Detect which cell encompasses the target text, then output its [X, Y] center coordinate. 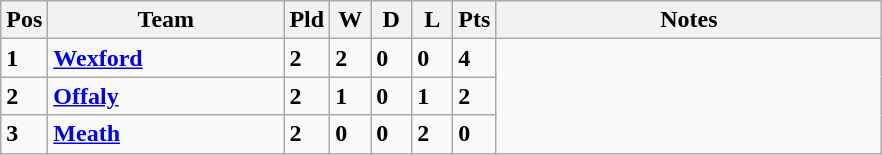
Notes [689, 20]
Pld [307, 20]
W [350, 20]
Pos [24, 20]
L [432, 20]
Pts [474, 20]
Wexford [166, 58]
Meath [166, 134]
D [392, 20]
Offaly [166, 96]
3 [24, 134]
4 [474, 58]
Team [166, 20]
